Capture the cell that displays the provided text and extract its [X, Y] central coordinate. 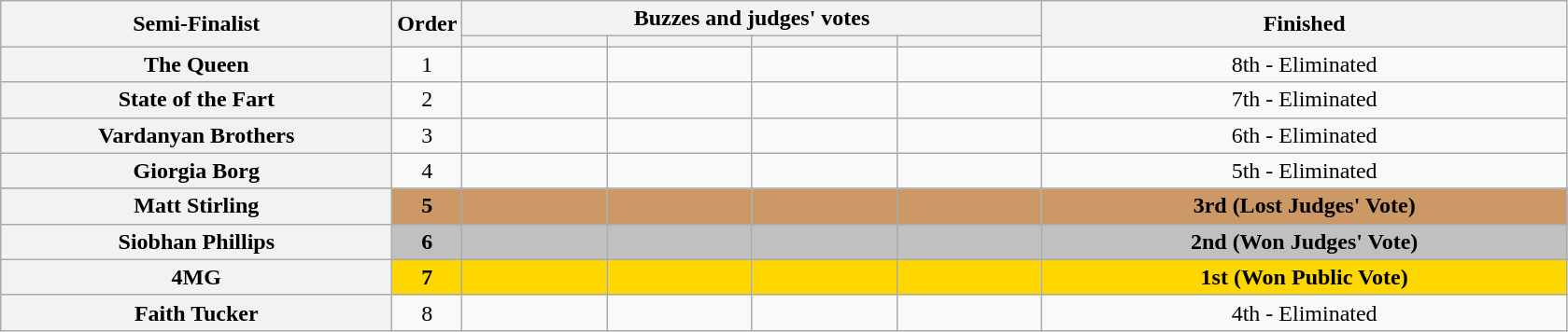
2 [428, 100]
1 [428, 64]
8 [428, 312]
Order [428, 24]
Vardanyan Brothers [196, 135]
Faith Tucker [196, 312]
4MG [196, 277]
Giorgia Borg [196, 171]
Semi-Finalist [196, 24]
6 [428, 242]
Finished [1304, 24]
2nd (Won Judges' Vote) [1304, 242]
3 [428, 135]
Matt Stirling [196, 206]
7 [428, 277]
3rd (Lost Judges' Vote) [1304, 206]
5th - Eliminated [1304, 171]
6th - Eliminated [1304, 135]
State of the Fart [196, 100]
Siobhan Phillips [196, 242]
The Queen [196, 64]
1st (Won Public Vote) [1304, 277]
7th - Eliminated [1304, 100]
4th - Eliminated [1304, 312]
5 [428, 206]
8th - Eliminated [1304, 64]
4 [428, 171]
Buzzes and judges' votes [752, 19]
